Return (X, Y) of the center of cell containing provided text 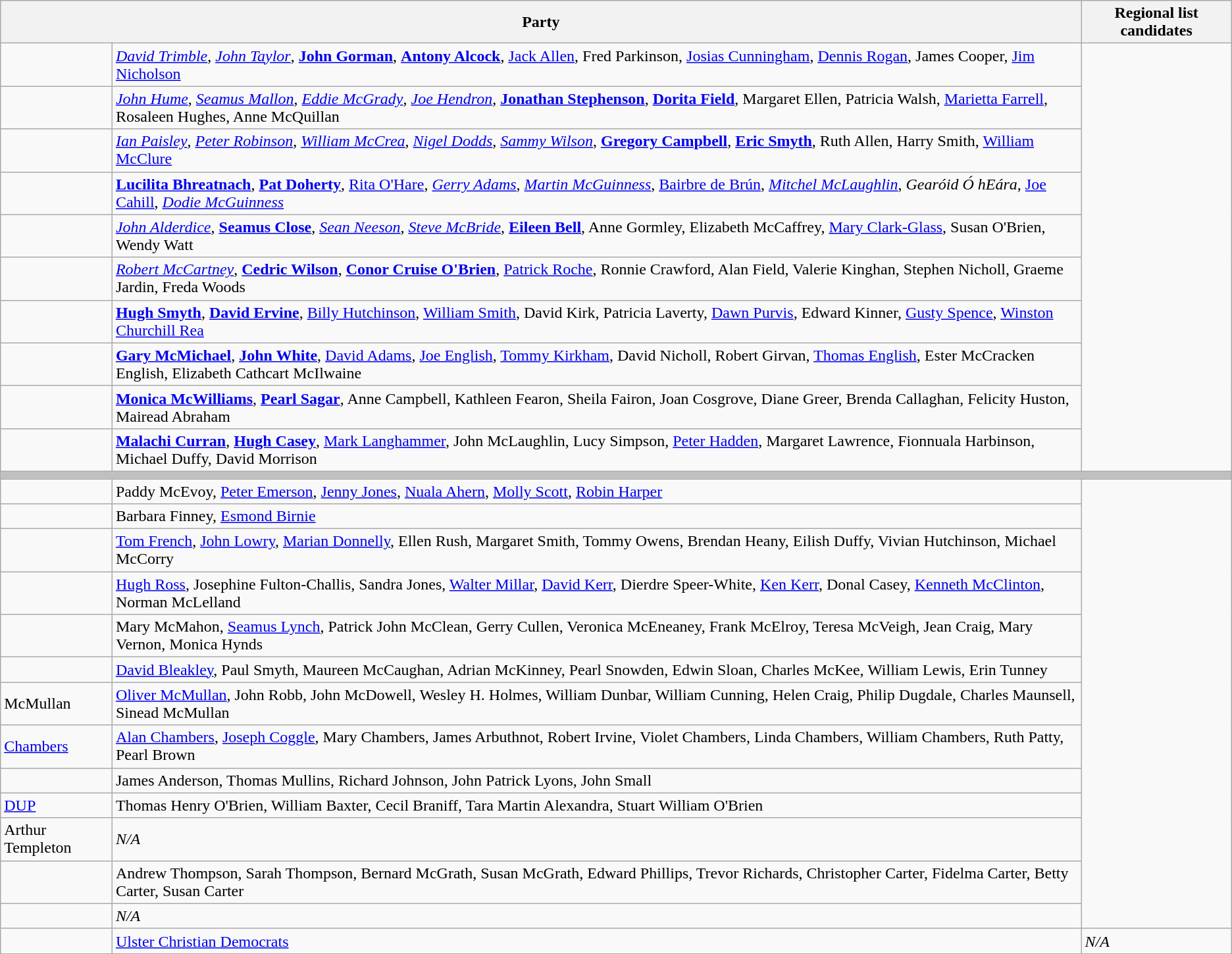
David Bleakley, Paul Smyth, Maureen McCaughan, Adrian McKinney, Pearl Snowden, Edwin Sloan, Charles McKee, William Lewis, Erin Tunney (596, 670)
Paddy McEvoy, Peter Emerson, Jenny Jones, Nuala Ahern, Molly Scott, Robin Harper (596, 491)
James Anderson, Thomas Mullins, Richard Johnson, John Patrick Lyons, John Small (596, 780)
David Trimble, John Taylor, John Gorman, Antony Alcock, Jack Allen, Fred Parkinson, Josias Cunningham, Dennis Rogan, James Cooper, Jim Nicholson (596, 64)
Barbara Finney, Esmond Birnie (596, 516)
Chambers (57, 746)
Arthur Templeton (57, 840)
Ian Paisley, Peter Robinson, William McCrea, Nigel Dodds, Sammy Wilson, Gregory Campbell, Eric Smyth, Ruth Allen, Harry Smith, William McClure (596, 150)
Ulster Christian Democrats (596, 941)
Tom French, John Lowry, Marian Donnelly, Ellen Rush, Margaret Smith, Tommy Owens, Brendan Heany, Eilish Duffy, Vivian Hutchinson, Michael McCorry (596, 550)
Thomas Henry O'Brien, William Baxter, Cecil Braniff, Tara Martin Alexandra, Stuart William O'Brien (596, 805)
Regional list candidates (1156, 22)
Party (541, 22)
McMullan (57, 704)
DUP (57, 805)
John Alderdice, Seamus Close, Sean Neeson, Steve McBride, Eileen Bell, Anne Gormley, Elizabeth McCaffrey, Mary Clark-Glass, Susan O'Brien, Wendy Watt (596, 236)
